For the text-containing cell, return its midpoint in [X, Y] coordinate format. 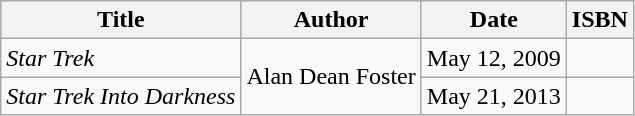
Date [494, 20]
Star Trek Into Darkness [121, 96]
May 12, 2009 [494, 58]
Star Trek [121, 58]
Alan Dean Foster [331, 77]
ISBN [600, 20]
Title [121, 20]
May 21, 2013 [494, 96]
Author [331, 20]
